Detect which cell encompasses the target text, then output its [x, y] center coordinate. 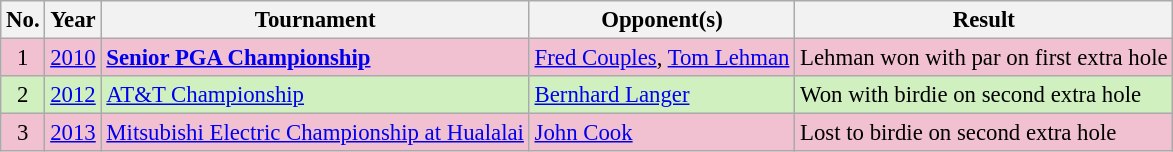
3 [23, 133]
2012 [73, 95]
2 [23, 95]
Mitsubishi Electric Championship at Hualalai [315, 133]
Lost to birdie on second extra hole [984, 133]
Opponent(s) [662, 20]
John Cook [662, 133]
1 [23, 58]
Lehman won with par on first extra hole [984, 58]
Senior PGA Championship [315, 58]
Year [73, 20]
No. [23, 20]
Tournament [315, 20]
AT&T Championship [315, 95]
Fred Couples, Tom Lehman [662, 58]
2010 [73, 58]
Result [984, 20]
Bernhard Langer [662, 95]
Won with birdie on second extra hole [984, 95]
2013 [73, 133]
